Identify which cell holds the provided text, then report its (x, y) central coordinate. 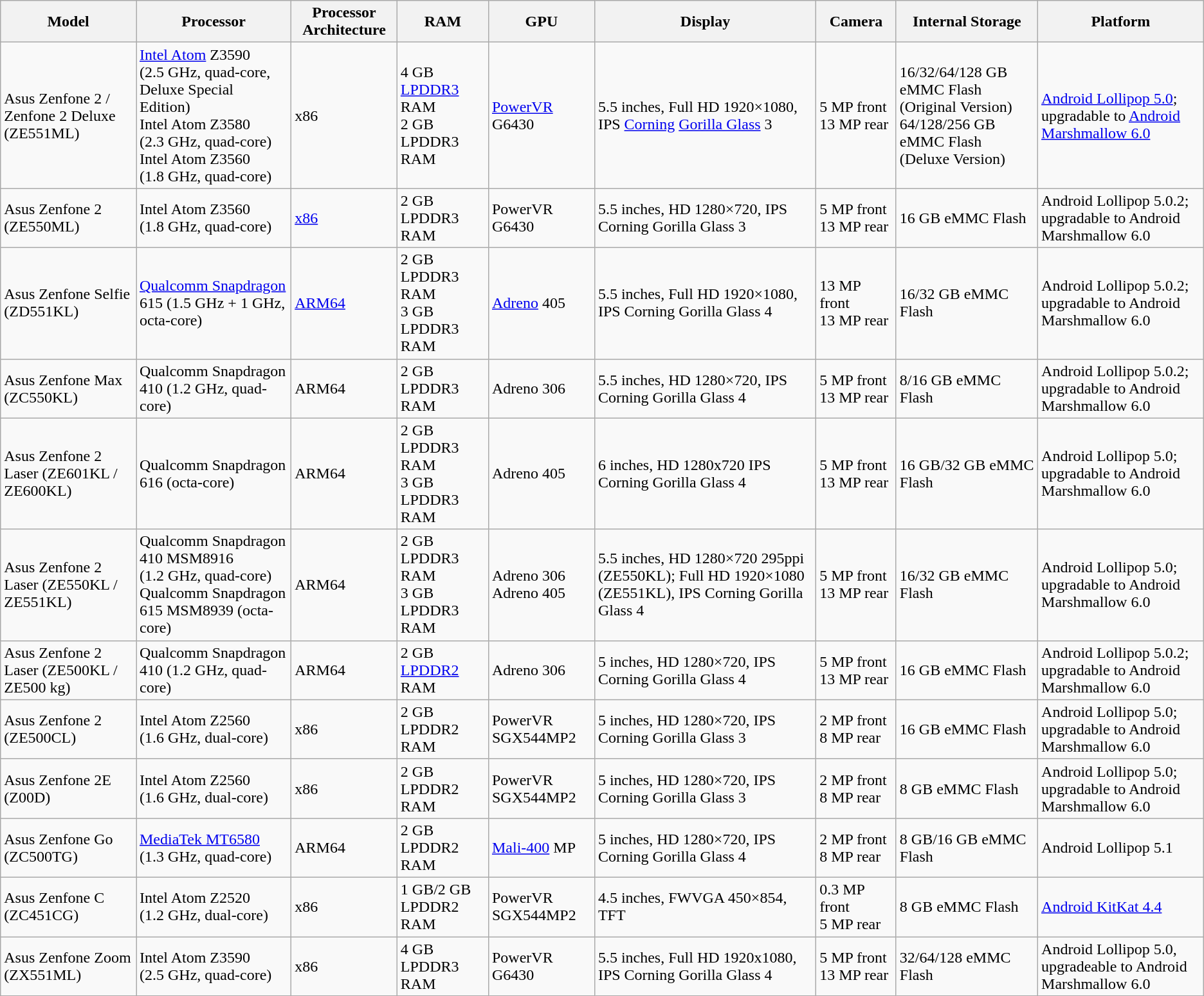
Qualcomm Snapdragon 410 MSM8916 (1.2 GHz, quad-core)Qualcomm Snapdragon 615 MSM8939 (octa-core) (214, 585)
1 GB/2 GB LPDDR2 RAM (442, 907)
Mali-400 MP (542, 847)
13 MP front 13 MP rear (857, 303)
Android Lollipop 5.0, upgradeable to Android Marshmallow 6.0 (1121, 966)
Processor (214, 22)
16 GB/32 GB eMMC Flash (967, 473)
4 GB LPDDR3 RAM (442, 966)
Asus Zenfone Go (ZC500TG) (68, 847)
Processor Architecture (345, 22)
Qualcomm Snapdragon 616 (octa-core) (214, 473)
Asus Zenfone 2 Laser (ZE500KL / ZE500 kg) (68, 670)
Asus Zenfone 2 / Zenfone 2 Deluxe (ZE551ML) (68, 116)
RAM (442, 22)
Camera (857, 22)
5.5 inches, HD 1280×720, IPS Corning Gorilla Glass 4 (705, 388)
8/16 GB eMMC Flash (967, 388)
Qualcomm Snapdragon 615 (1.5 GHz + 1 GHz, octa-core) (214, 303)
32/64/128 eMMC Flash (967, 966)
Android KitKat 4.4 (1121, 907)
Adreno 306Adreno 405 (542, 585)
5.5 inches, Full HD 1920x1080, IPS Corning Gorilla Glass 4 (705, 966)
GPU (542, 22)
Asus Zenfone 2 Laser (ZE601KL / ZE600KL) (68, 473)
Internal Storage (967, 22)
5.5 inches, Full HD 1920×1080, IPS Corning Gorilla Glass 4 (705, 303)
Asus Zenfone Zoom (ZX551ML) (68, 966)
0.3 MP front 5 MP rear (857, 907)
MediaTek MT6580 (1.3 GHz, quad-core) (214, 847)
6 inches, HD 1280x720 IPS Corning Gorilla Glass 4 (705, 473)
Intel Atom Z3590 (2.5 GHz, quad-core) (214, 966)
Intel Atom Z3560 (1.8 GHz, quad-core) (214, 218)
5.5 inches, HD 1280×720 295ppi (ZE550KL); Full HD 1920×1080 (ZE551KL), IPS Corning Gorilla Glass 4 (705, 585)
Asus Zenfone Max (ZC550KL) (68, 388)
Asus Zenfone 2 Laser (ZE550KL / ZE551KL) (68, 585)
Asus Zenfone 2 (ZE500CL) (68, 729)
8 GB/16 GB eMMC Flash (967, 847)
16/32/64/128 GB eMMC Flash (Original Version) 64/128/256 GB eMMC Flash (Deluxe Version) (967, 116)
Display (705, 22)
Asus Zenfone C (ZC451CG) (68, 907)
Asus Zenfone 2E (Z00D) (68, 788)
5.5 inches, Full HD 1920×1080, IPS Corning Gorilla Glass 3 (705, 116)
4 GB LPDDR3 RAM 2 GB LPDDR3 RAM (442, 116)
Asus Zenfone 2 (ZE550ML) (68, 218)
Intel Atom Z3590 (2.5 GHz, quad-core, Deluxe Special Edition)Intel Atom Z3580 (2.3 GHz, quad-core) Intel Atom Z3560 (1.8 GHz, quad-core) (214, 116)
Android Lollipop 5.1 (1121, 847)
Platform (1121, 22)
Intel Atom Z2520 (1.2 GHz, dual-core) (214, 907)
5.5 inches, HD 1280×720, IPS Corning Gorilla Glass 3 (705, 218)
4.5 inches, FWVGA 450×854, TFT (705, 907)
Asus Zenfone Selfie (ZD551KL) (68, 303)
Model (68, 22)
